Pinpoint the cell where the given text exists, returning its (X, Y) midpoint coordinate. 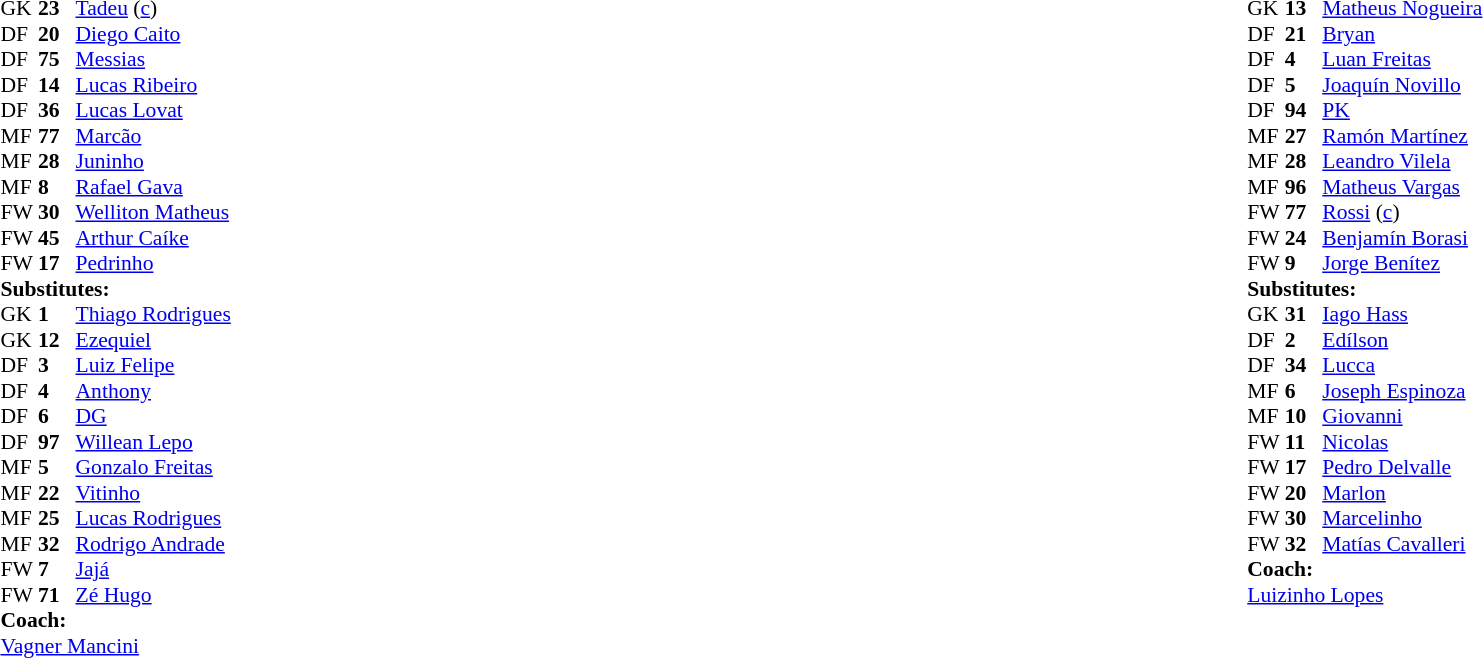
34 (1304, 365)
12 (57, 340)
Leandro Vilela (1402, 161)
Nicolas (1402, 442)
Messias (154, 59)
Marlon (1402, 493)
36 (57, 111)
Arthur Caíke (154, 238)
PK (1402, 111)
11 (1304, 442)
Rossi (c) (1402, 213)
Jajá (154, 569)
31 (1304, 315)
Gonzalo Freitas (154, 467)
Rafael Gava (154, 187)
Ezequiel (154, 340)
Lucas Rodrigues (154, 519)
Matías Cavalleri (1402, 544)
97 (57, 442)
21 (1304, 34)
Bryan (1402, 34)
96 (1304, 187)
7 (57, 569)
Pedro Delvalle (1402, 467)
Zé Hugo (154, 595)
Pedrinho (154, 263)
25 (57, 519)
Anthony (154, 391)
2 (1304, 340)
94 (1304, 111)
8 (57, 187)
Willean Lepo (154, 442)
Iago Hass (1402, 315)
1 (57, 315)
Luizinho Lopes (1364, 595)
14 (57, 85)
Jorge Benítez (1402, 263)
24 (1304, 238)
Joaquín Novillo (1402, 85)
Welliton Matheus (154, 213)
Lucas Ribeiro (154, 85)
Lucas Lovat (154, 111)
27 (1304, 136)
DG (154, 417)
Marcelinho (1402, 519)
Benjamín Borasi (1402, 238)
Ramón Martínez (1402, 136)
Lucca (1402, 365)
75 (57, 59)
9 (1304, 263)
Joseph Espinoza (1402, 391)
Juninho (154, 161)
Luan Freitas (1402, 59)
Giovanni (1402, 417)
45 (57, 238)
10 (1304, 417)
Thiago Rodrigues (154, 315)
Diego Caito (154, 34)
71 (57, 595)
3 (57, 365)
Marcão (154, 136)
Luiz Felipe (154, 365)
Rodrigo Andrade (154, 544)
Matheus Vargas (1402, 187)
Vitinho (154, 493)
22 (57, 493)
Edílson (1402, 340)
